Scan for the cell matching the given text and deliver its (X, Y) coordinate at center. 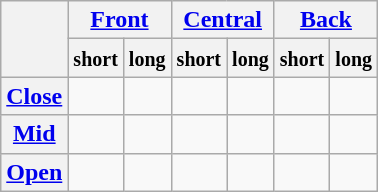
Open (34, 172)
Back (326, 20)
Mid (34, 134)
Close (34, 96)
Front (120, 20)
Central (222, 20)
